Find where the given text appears and provide that cell's center as [X, Y] coordinate. 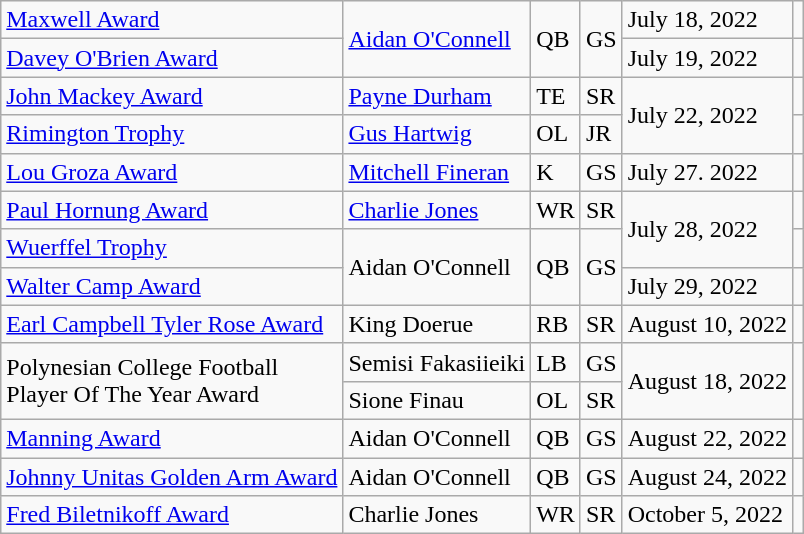
July 28, 2022 [707, 229]
Maxwell Award [172, 20]
Payne Durham [437, 96]
K [556, 172]
Fred Biletnikoff Award [172, 515]
August 24, 2022 [707, 477]
King Doerue [437, 324]
Walter Camp Award [172, 286]
August 22, 2022 [707, 438]
October 5, 2022 [707, 515]
Gus Hartwig [437, 134]
Wuerffel Trophy [172, 248]
Sione Finau [437, 400]
Polynesian College Football Player Of The Year Award [172, 381]
July 22, 2022 [707, 115]
July 18, 2022 [707, 20]
RB [556, 324]
TE [556, 96]
Semisi Fakasiieiki [437, 362]
LB [556, 362]
John Mackey Award [172, 96]
Lou Groza Award [172, 172]
Davey O'Brien Award [172, 58]
Paul Hornung Award [172, 210]
July 27. 2022 [707, 172]
July 29, 2022 [707, 286]
JR [601, 134]
August 10, 2022 [707, 324]
Manning Award [172, 438]
July 19, 2022 [707, 58]
Johnny Unitas Golden Arm Award [172, 477]
August 18, 2022 [707, 381]
Mitchell Fineran [437, 172]
Rimington Trophy [172, 134]
Earl Campbell Tyler Rose Award [172, 324]
